Return (X, Y) of the center of cell containing provided text 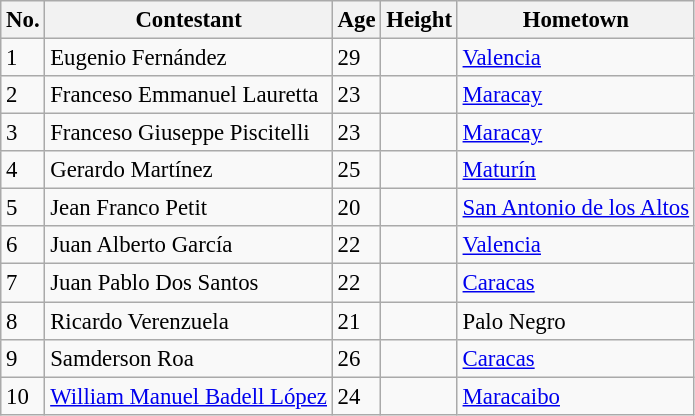
Ricardo Verenzuela (188, 321)
Franceso Giuseppe Piscitelli (188, 133)
Samderson Roa (188, 358)
26 (356, 358)
Hometown (576, 20)
Maracaibo (576, 396)
Age (356, 20)
No. (23, 20)
5 (23, 208)
San Antonio de los Altos (576, 208)
Gerardo Martínez (188, 170)
Juan Pablo Dos Santos (188, 283)
9 (23, 358)
24 (356, 396)
Franceso Emmanuel Lauretta (188, 95)
3 (23, 133)
8 (23, 321)
21 (356, 321)
Height (419, 20)
Juan Alberto García (188, 245)
29 (356, 58)
Contestant (188, 20)
2 (23, 95)
20 (356, 208)
25 (356, 170)
7 (23, 283)
Eugenio Fernández (188, 58)
10 (23, 396)
Jean Franco Petit (188, 208)
William Manuel Badell López (188, 396)
6 (23, 245)
Palo Negro (576, 321)
4 (23, 170)
Maturín (576, 170)
1 (23, 58)
